For the text-containing cell, return its midpoint in (x, y) coordinate format. 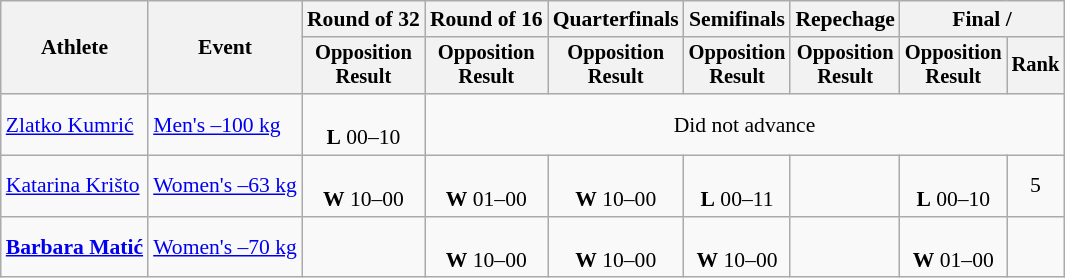
L 00–11 (738, 186)
Zlatko Kumrić (74, 124)
Women's –63 kg (225, 186)
Barbara Matić (74, 248)
Final / (982, 19)
Round of 16 (486, 19)
Semifinals (738, 19)
Event (225, 48)
Round of 32 (364, 19)
Athlete (74, 48)
Did not advance (744, 124)
Women's –70 kg (225, 248)
Quarterfinals (616, 19)
Katarina Krišto (74, 186)
5 (1036, 186)
Men's –100 kg (225, 124)
Repechage (845, 19)
Rank (1036, 66)
